Find where the given text appears and provide that cell's center as (x, y) coordinate. 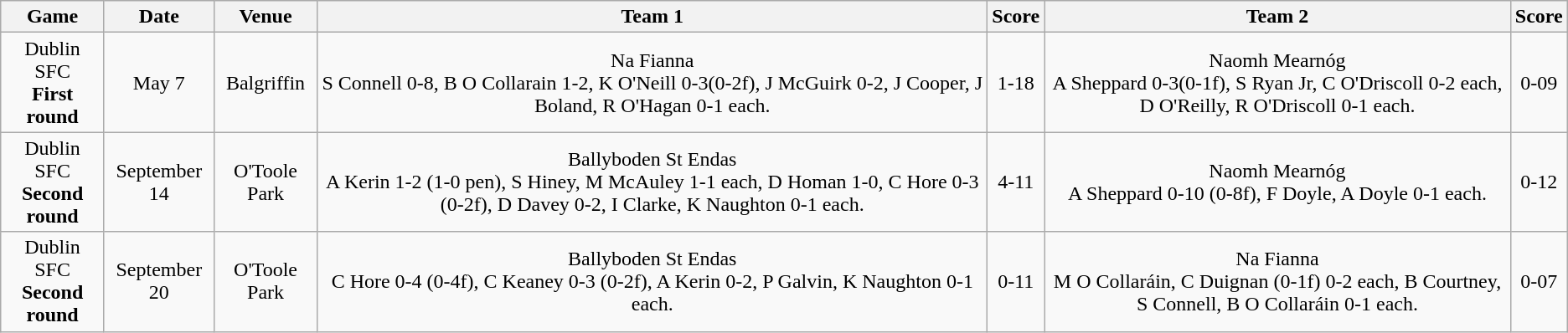
0-12 (1539, 182)
Na FiannaM O Collaráin, C Duignan (0-1f) 0-2 each, B Courtney, S Connell, B O Collaráin 0-1 each. (1278, 281)
1-18 (1016, 82)
Ballyboden St EndasA Kerin 1-2 (1-0 pen), S Hiney, M McAuley 1-1 each, D Homan 1-0, C Hore 0-3 (0-2f), D Davey 0-2, I Clarke, K Naughton 0-1 each. (652, 182)
0-11 (1016, 281)
Venue (265, 17)
Naomh MearnógA Sheppard 0-3(0-1f), S Ryan Jr, C O'Driscoll 0-2 each, D O'Reilly, R O'Driscoll 0-1 each. (1278, 82)
Date (159, 17)
May 7 (159, 82)
Dublin SFCFirst round (53, 82)
4-11 (1016, 182)
Ballyboden St EndasC Hore 0-4 (0-4f), C Keaney 0-3 (0-2f), A Kerin 0-2, P Galvin, K Naughton 0-1 each. (652, 281)
Naomh MearnógA Sheppard 0-10 (0-8f), F Doyle, A Doyle 0-1 each. (1278, 182)
Game (53, 17)
Team 2 (1278, 17)
September 14 (159, 182)
September 20 (159, 281)
0-07 (1539, 281)
Na FiannaS Connell 0-8, B O Collarain 1-2, K O'Neill 0-3(0-2f), J McGuirk 0-2, J Cooper, J Boland, R O'Hagan 0-1 each. (652, 82)
0-09 (1539, 82)
Team 1 (652, 17)
Balgriffin (265, 82)
